Return the [X, Y] coordinate for the center point of the cell that contains the specified text.  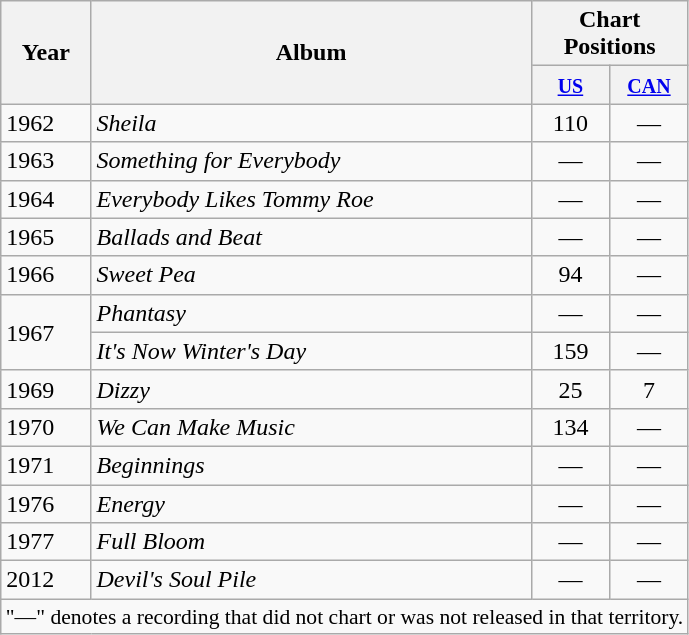
CAN [650, 85]
1965 [46, 237]
1977 [46, 542]
Everybody Likes Tommy Roe [311, 199]
94 [570, 275]
"—" denotes a recording that did not chart or was not released in that territory. [345, 617]
1966 [46, 275]
1971 [46, 465]
Ballads and Beat [311, 237]
Dizzy [311, 389]
Phantasy [311, 313]
Devil's Soul Pile [311, 580]
Beginnings [311, 465]
159 [570, 351]
134 [570, 427]
7 [650, 389]
We Can Make Music [311, 427]
US [570, 85]
1967 [46, 332]
25 [570, 389]
Album [311, 52]
It's Now Winter's Day [311, 351]
1962 [46, 123]
Something for Everybody [311, 161]
1976 [46, 503]
Sheila [311, 123]
1963 [46, 161]
1970 [46, 427]
Sweet Pea [311, 275]
Energy [311, 503]
1969 [46, 389]
Full Bloom [311, 542]
Year [46, 52]
110 [570, 123]
Chart Positions [610, 34]
2012 [46, 580]
1964 [46, 199]
